Output the (X, Y) coordinate of the center of the cell containing the given text.  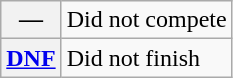
DNF (31, 58)
Did not compete (146, 20)
— (31, 20)
Did not finish (146, 58)
